Search for the cell housing the specified text and yield its (X, Y) center coordinate. 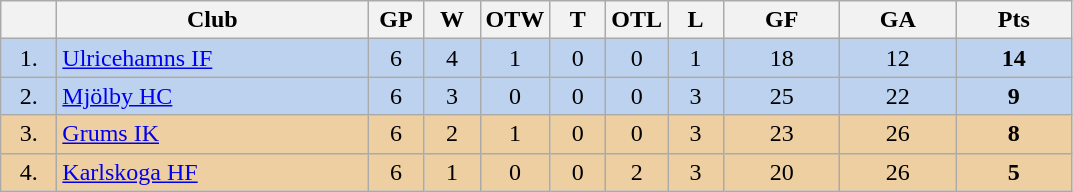
4 (452, 58)
9 (1014, 96)
Karlskoga HF (212, 172)
T (578, 20)
Club (212, 20)
GP (396, 20)
22 (898, 96)
GA (898, 20)
OTL (637, 20)
25 (782, 96)
Pts (1014, 20)
18 (782, 58)
20 (782, 172)
3. (29, 134)
23 (782, 134)
8 (1014, 134)
2. (29, 96)
Ulricehamns IF (212, 58)
5 (1014, 172)
12 (898, 58)
14 (1014, 58)
GF (782, 20)
Mjölby HC (212, 96)
Grums IK (212, 134)
L (696, 20)
1. (29, 58)
4. (29, 172)
W (452, 20)
OTW (515, 20)
